Return [X, Y] of the center of cell containing provided text 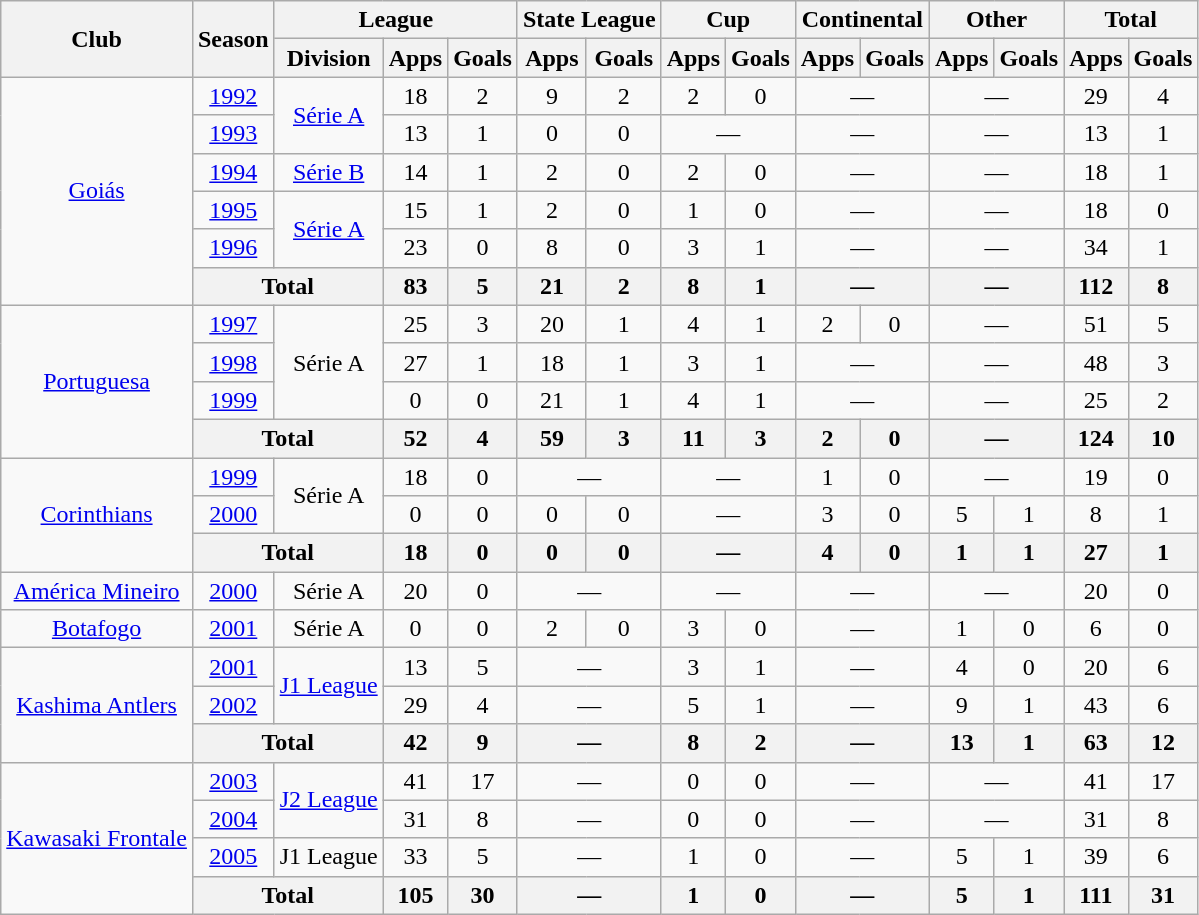
Kashima Antlers [97, 705]
Botafogo [97, 629]
23 [415, 248]
59 [552, 438]
2003 [233, 781]
América Mineiro [97, 591]
30 [483, 895]
63 [1096, 743]
42 [415, 743]
Division [328, 58]
52 [415, 438]
J2 League [328, 800]
43 [1096, 705]
Season [233, 39]
Portuguesa [97, 381]
48 [1096, 362]
11 [693, 438]
Série B [328, 172]
83 [415, 286]
Continental [862, 20]
Kawasaki Frontale [97, 838]
Cup [728, 20]
1997 [233, 324]
2004 [233, 819]
1996 [233, 248]
105 [415, 895]
Corinthians [97, 515]
51 [1096, 324]
1995 [233, 210]
33 [415, 857]
Goiás [97, 191]
12 [1163, 743]
111 [1096, 895]
1998 [233, 362]
1993 [233, 134]
1992 [233, 96]
112 [1096, 286]
League [396, 20]
19 [1096, 477]
2005 [233, 857]
10 [1163, 438]
Club [97, 39]
124 [1096, 438]
2002 [233, 705]
Other [996, 20]
15 [415, 210]
14 [415, 172]
State League [589, 20]
34 [1096, 248]
1994 [233, 172]
39 [1096, 857]
